Return the (X, Y) coordinate for the center point of the cell that contains the specified text.  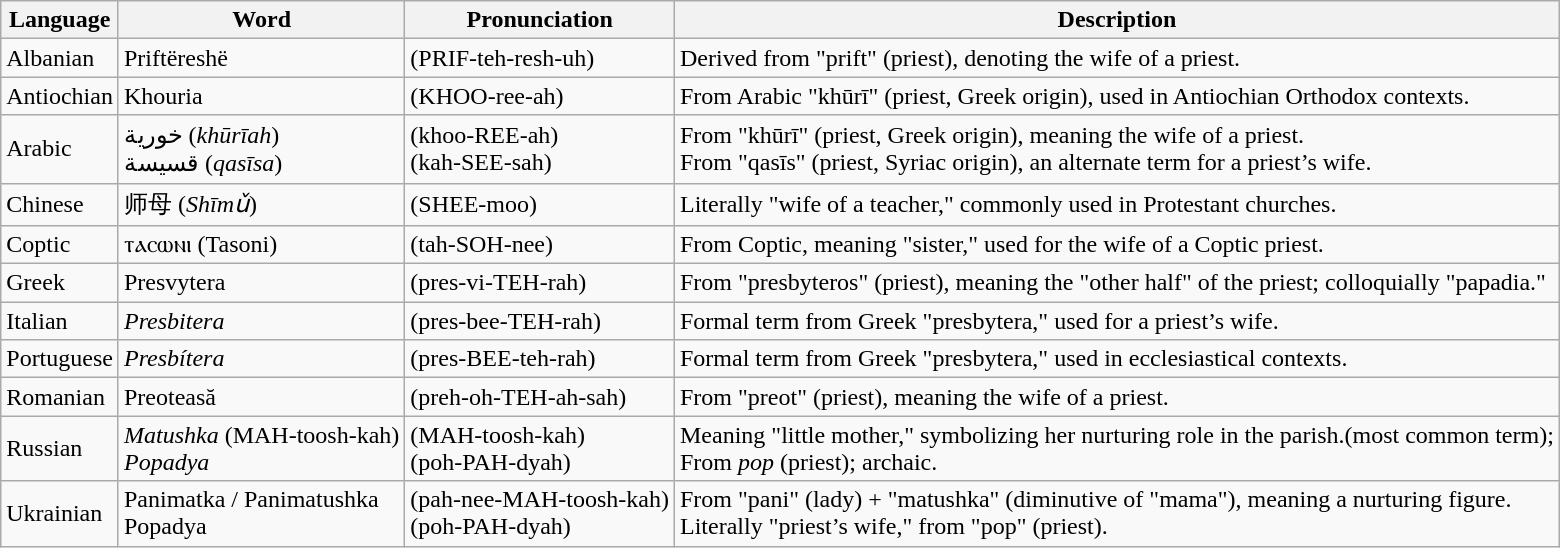
Portuguese (60, 359)
Presbítera (261, 359)
(KHOO-ree-ah) (540, 96)
Chinese (60, 204)
(khoo-REE-ah)(kah-SEE-sah) (540, 149)
Panimatka / PanimatushkaPopadya (261, 514)
(SHEE-moo) (540, 204)
Romanian (60, 397)
Khouria (261, 96)
(PRIF-teh-resh-uh) (540, 58)
From Coptic, meaning "sister," used for the wife of a Coptic priest. (1116, 245)
Arabic (60, 149)
师母 (Shīmǔ) (261, 204)
Matushka (MAH-toosh-kah)Popadya (261, 448)
خورية (khūrīah)قسيسة (qasīsa) (261, 149)
Formal term from Greek "presbytera," used in ecclesiastical contexts. (1116, 359)
Italian (60, 321)
Pronunciation (540, 20)
Coptic (60, 245)
Russian (60, 448)
Literally "wife of a teacher," commonly used in Protestant churches. (1116, 204)
From "khūrī" (priest, Greek origin), meaning the wife of a priest.From "qasīs" (priest, Syriac origin), an alternate term for a priest’s wife. (1116, 149)
(pah-nee-MAH-toosh-kah)(poh-PAH-dyah) (540, 514)
From "pani" (lady) + "matushka" (diminutive of "mama"), meaning a nurturing figure.Literally "priest’s wife," from "pop" (priest). (1116, 514)
Derived from "prift" (priest), denoting the wife of a priest. (1116, 58)
Priftëreshë (261, 58)
(pres-bee-TEH-rah) (540, 321)
(pres-vi-TEH-rah) (540, 283)
(pres-BEE-teh-rah) (540, 359)
Presbitera (261, 321)
From "presbyteros" (priest), meaning the "other half" of the priest; colloquially "papadia." (1116, 283)
(preh-oh-TEH-ah-sah) (540, 397)
(tah-SOH-nee) (540, 245)
(MAH-toosh-kah)(poh-PAH-dyah) (540, 448)
Description (1116, 20)
Formal term from Greek "presbytera," used for a priest’s wife. (1116, 321)
From Arabic "khūrī" (priest, Greek origin), used in Antiochian Orthodox contexts. (1116, 96)
Language (60, 20)
Meaning "little mother," symbolizing her nurturing role in the parish.(most common term);From pop (priest); archaic. (1116, 448)
Word (261, 20)
Antiochian (60, 96)
ⲧⲁⲥⲱⲛⲓ (Tasoni) (261, 245)
Albanian (60, 58)
Greek (60, 283)
Preoteasă (261, 397)
Ukrainian (60, 514)
From "preot" (priest), meaning the wife of a priest. (1116, 397)
Presvytera (261, 283)
